Find where the given text appears and provide that cell's center as [x, y] coordinate. 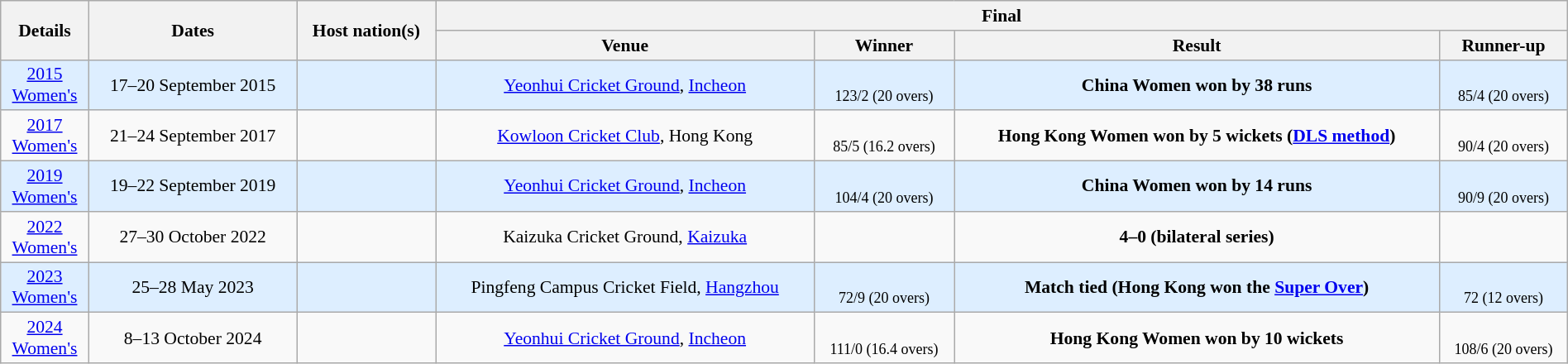
Pingfeng Campus Cricket Field, Hangzhou [625, 288]
Result [1198, 45]
Kaizuka Cricket Ground, Kaizuka [625, 237]
72 (12 overs) [1503, 288]
25–28 May 2023 [193, 288]
4–0 (bilateral series) [1198, 237]
90/9 (20 overs) [1503, 187]
2022Women's [45, 237]
2023Women's [45, 288]
104/4 (20 overs) [883, 187]
123/2 (20 overs) [883, 84]
Dates [193, 30]
2024Women's [45, 338]
2019Women's [45, 187]
Hong Kong Women won by 10 wickets [1198, 338]
China Women won by 14 runs [1198, 187]
27–30 October 2022 [193, 237]
Winner [883, 45]
85/5 (16.2 overs) [883, 136]
China Women won by 38 runs [1198, 84]
19–22 September 2019 [193, 187]
Kowloon Cricket Club, Hong Kong [625, 136]
2017Women's [45, 136]
85/4 (20 overs) [1503, 84]
17–20 September 2015 [193, 84]
2015Women's [45, 84]
111/0 (16.4 overs) [883, 338]
Match tied (Hong Kong won the Super Over) [1198, 288]
Details [45, 30]
90/4 (20 overs) [1503, 136]
Venue [625, 45]
Runner-up [1503, 45]
Hong Kong Women won by 5 wickets (DLS method) [1198, 136]
Final [1002, 16]
Host nation(s) [366, 30]
72/9 (20 overs) [883, 288]
8–13 October 2024 [193, 338]
108/6 (20 overs) [1503, 338]
21–24 September 2017 [193, 136]
